For the text-containing cell, return its midpoint in [x, y] coordinate format. 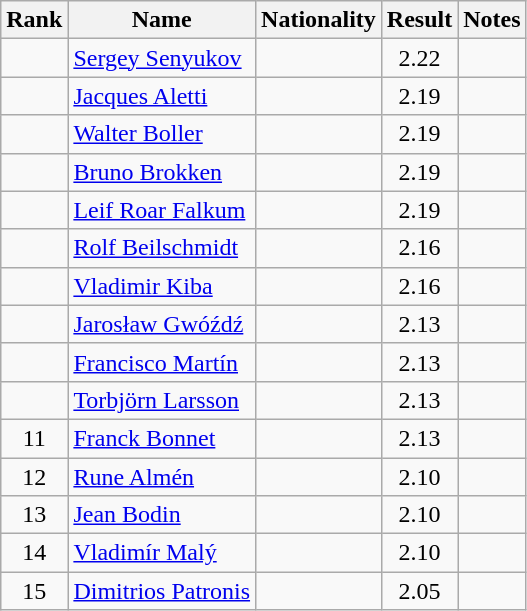
Rune Almén [162, 477]
Jarosław Gwóźdź [162, 324]
Bruno Brokken [162, 172]
Rolf Beilschmidt [162, 248]
Jean Bodin [162, 515]
Walter Boller [162, 134]
Vladimír Malý [162, 553]
Leif Roar Falkum [162, 210]
Rank [34, 20]
Franck Bonnet [162, 438]
2.22 [419, 58]
15 [34, 591]
Notes [492, 20]
11 [34, 438]
Vladimir Kiba [162, 286]
Jacques Aletti [162, 96]
2.05 [419, 591]
12 [34, 477]
Result [419, 20]
Sergey Senyukov [162, 58]
14 [34, 553]
Name [162, 20]
Nationality [319, 20]
Dimitrios Patronis [162, 591]
Francisco Martín [162, 362]
13 [34, 515]
Torbjörn Larsson [162, 400]
